Output the [x, y] coordinate of the center of the cell containing the given text.  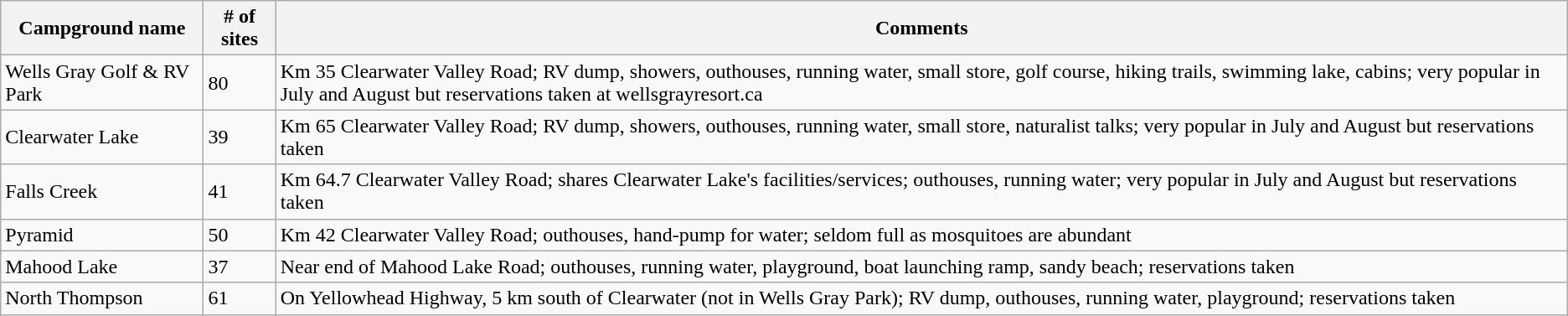
Clearwater Lake [102, 137]
80 [240, 82]
Pyramid [102, 235]
Comments [921, 28]
37 [240, 267]
61 [240, 298]
Campground name [102, 28]
Mahood Lake [102, 267]
Falls Creek [102, 191]
Near end of Mahood Lake Road; outhouses, running water, playground, boat launching ramp, sandy beach; reservations taken [921, 267]
Wells Gray Golf & RV Park [102, 82]
50 [240, 235]
North Thompson [102, 298]
39 [240, 137]
41 [240, 191]
On Yellowhead Highway, 5 km south of Clearwater (not in Wells Gray Park); RV dump, outhouses, running water, playground; reservations taken [921, 298]
Km 42 Clearwater Valley Road; outhouses, hand-pump for water; seldom full as mosquitoes are abundant [921, 235]
# of sites [240, 28]
